Provide the [x, y] coordinate of the cell's center where the given text is located.  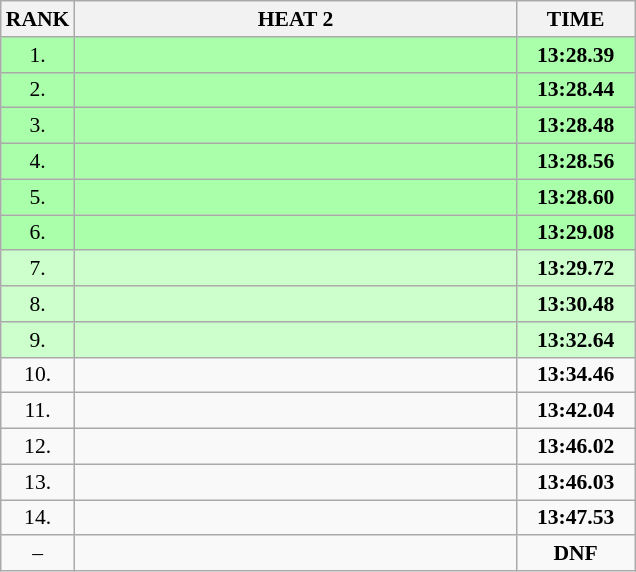
9. [38, 340]
1. [38, 55]
13:47.53 [576, 518]
TIME [576, 19]
13:28.44 [576, 90]
2. [38, 90]
13. [38, 482]
DNF [576, 554]
11. [38, 411]
13:28.48 [576, 126]
13:46.02 [576, 447]
13:30.48 [576, 304]
13:28.39 [576, 55]
13:34.46 [576, 375]
13:28.60 [576, 197]
5. [38, 197]
– [38, 554]
13:29.08 [576, 233]
4. [38, 162]
13:28.56 [576, 162]
RANK [38, 19]
12. [38, 447]
8. [38, 304]
13:46.03 [576, 482]
13:42.04 [576, 411]
10. [38, 375]
13:32.64 [576, 340]
HEAT 2 [295, 19]
14. [38, 518]
13:29.72 [576, 269]
6. [38, 233]
3. [38, 126]
7. [38, 269]
